Output the [X, Y] coordinate of the center of the cell containing the given text.  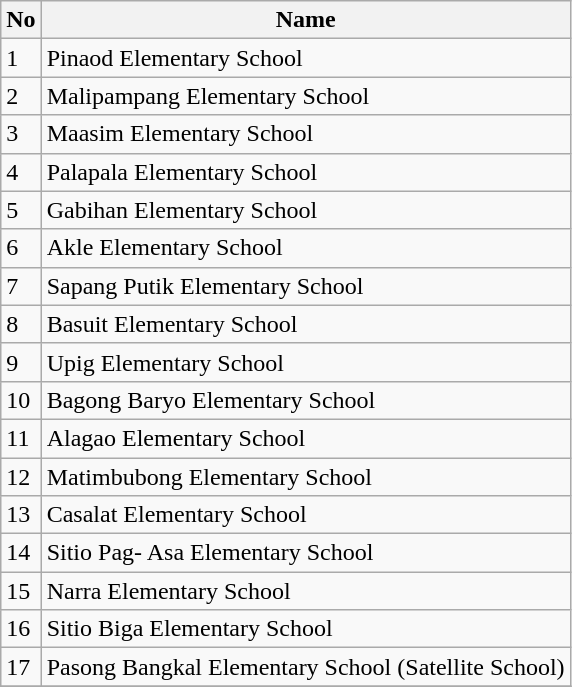
5 [21, 210]
11 [21, 438]
Casalat Elementary School [306, 515]
Basuit Elementary School [306, 324]
15 [21, 591]
7 [21, 286]
Malipampang Elementary School [306, 96]
1 [21, 58]
Gabihan Elementary School [306, 210]
Bagong Baryo Elementary School [306, 400]
Pinaod Elementary School [306, 58]
9 [21, 362]
Akle Elementary School [306, 248]
Sitio Pag- Asa Elementary School [306, 553]
17 [21, 667]
13 [21, 515]
12 [21, 477]
No [21, 20]
Pasong Bangkal Elementary School (Satellite School) [306, 667]
16 [21, 629]
Upig Elementary School [306, 362]
4 [21, 172]
Maasim Elementary School [306, 134]
2 [21, 96]
3 [21, 134]
Alagao Elementary School [306, 438]
10 [21, 400]
Name [306, 20]
Palapala Elementary School [306, 172]
8 [21, 324]
Matimbubong Elementary School [306, 477]
Sapang Putik Elementary School [306, 286]
6 [21, 248]
14 [21, 553]
Sitio Biga Elementary School [306, 629]
Narra Elementary School [306, 591]
